Pinpoint the cell where the given text exists, returning its [x, y] midpoint coordinate. 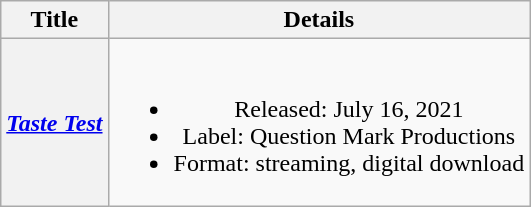
Title [54, 20]
Taste Test [54, 122]
Details [319, 20]
Released: July 16, 2021Label: Question Mark ProductionsFormat: streaming, digital download [319, 122]
